Scan for the cell matching the given text and deliver its (X, Y) coordinate at center. 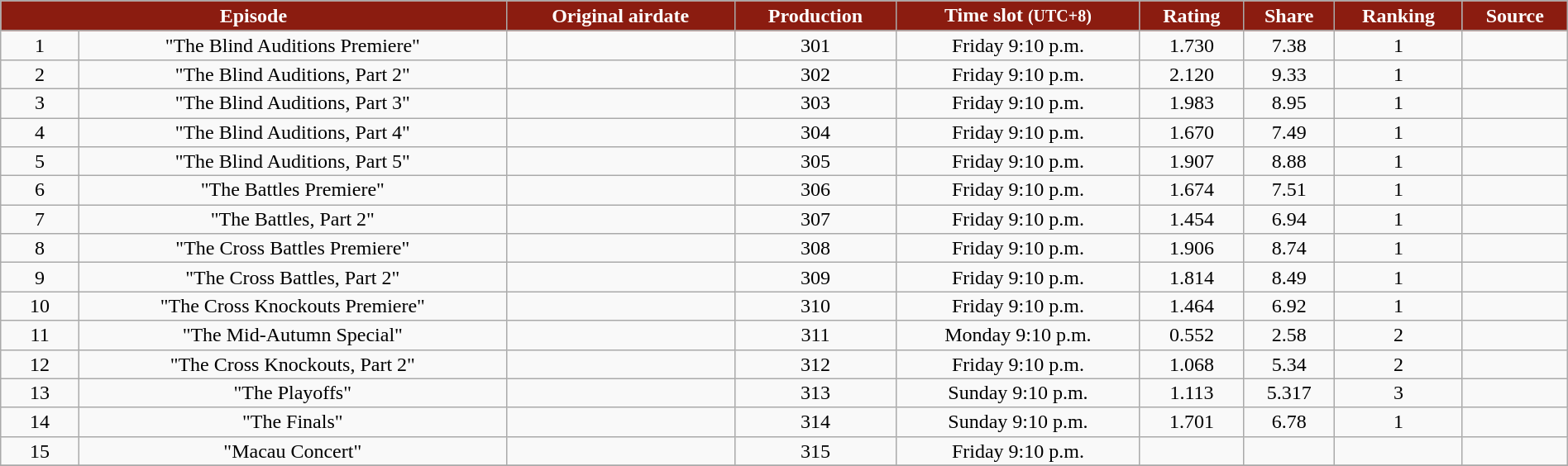
Monday 9:10 p.m. (1019, 335)
1.907 (1191, 162)
7.38 (1289, 45)
1.983 (1191, 102)
Share (1289, 17)
9.33 (1289, 74)
"The Cross Knockouts Premiere" (293, 306)
8 (40, 248)
1.670 (1191, 132)
"The Blind Auditions Premiere" (293, 45)
1.906 (1191, 248)
8.74 (1289, 248)
12 (40, 364)
6.78 (1289, 421)
5.317 (1289, 393)
15 (40, 451)
310 (815, 306)
9 (40, 278)
314 (815, 421)
2.120 (1191, 74)
304 (815, 132)
308 (815, 248)
1.730 (1191, 45)
4 (40, 132)
"The Battles Premiere" (293, 190)
311 (815, 335)
306 (815, 190)
1.454 (1191, 220)
309 (815, 278)
Original airdate (620, 17)
"The Cross Battles Premiere" (293, 248)
"Macau Concert" (293, 451)
7 (40, 220)
13 (40, 393)
6 (40, 190)
315 (815, 451)
303 (815, 102)
"The Cross Battles, Part 2" (293, 278)
2.58 (1289, 335)
"The Mid-Autumn Special" (293, 335)
"The Blind Auditions, Part 2" (293, 74)
10 (40, 306)
1.674 (1191, 190)
307 (815, 220)
7.51 (1289, 190)
"The Cross Knockouts, Part 2" (293, 364)
6.94 (1289, 220)
Source (1515, 17)
305 (815, 162)
5 (40, 162)
1.701 (1191, 421)
"The Finals" (293, 421)
Production (815, 17)
"The Battles, Part 2" (293, 220)
1.068 (1191, 364)
"The Blind Auditions, Part 3" (293, 102)
Time slot (UTC+8) (1019, 17)
0.552 (1191, 335)
302 (815, 74)
"The Blind Auditions, Part 4" (293, 132)
1.464 (1191, 306)
8.95 (1289, 102)
6.92 (1289, 306)
1.814 (1191, 278)
312 (815, 364)
7.49 (1289, 132)
5.34 (1289, 364)
Ranking (1399, 17)
"The Blind Auditions, Part 5" (293, 162)
301 (815, 45)
11 (40, 335)
8.49 (1289, 278)
14 (40, 421)
8.88 (1289, 162)
Rating (1191, 17)
Episode (253, 17)
313 (815, 393)
"The Playoffs" (293, 393)
1.113 (1191, 393)
